Detect which cell encompasses the target text, then output its (X, Y) center coordinate. 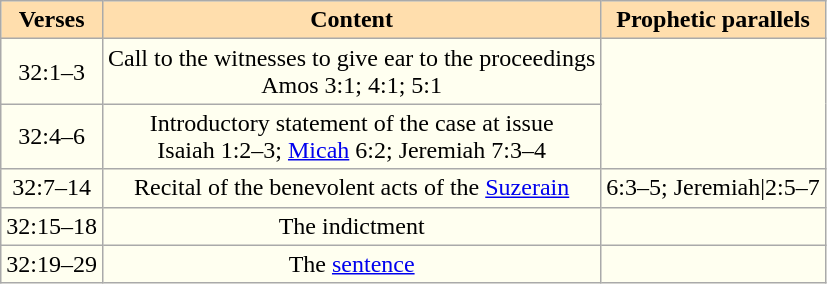
Introductory statement of the case at issueIsaiah 1:2–3; Micah 6:2; Jeremiah 7:3–4 (351, 136)
Prophetic parallels (714, 20)
Content (351, 20)
32:19–29 (52, 264)
The indictment (351, 226)
32:15–18 (52, 226)
6:3–5; Jeremiah|2:5–7 (714, 188)
The sentence (351, 264)
Verses (52, 20)
32:1–3 (52, 72)
32:7–14 (52, 188)
Call to the witnesses to give ear to the proceedingsAmos 3:1; 4:1; 5:1 (351, 72)
Recital of the benevolent acts of the Suzerain (351, 188)
32:4–6 (52, 136)
